Return [X, Y] of the center of cell containing provided text 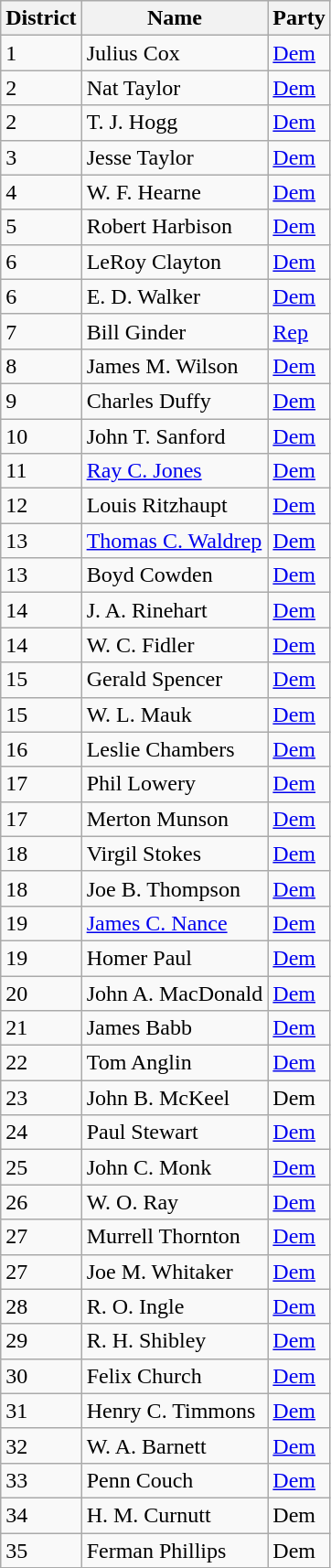
Jesse Taylor [175, 157]
Murrell Thornton [175, 1237]
Paul Stewart [175, 1133]
W. C. Fidler [175, 645]
Joe B. Thompson [175, 888]
Virgil Stokes [175, 854]
W. L. Mauk [175, 714]
James M. Wilson [175, 366]
Rep [299, 331]
12 [41, 506]
8 [41, 366]
7 [41, 331]
Leslie Chambers [175, 749]
R. H. Shibley [175, 1341]
25 [41, 1167]
Merton Munson [175, 819]
Boyd Cowden [175, 575]
John T. Sanford [175, 436]
Ray C. Jones [175, 471]
Nat Taylor [175, 88]
22 [41, 1063]
1 [41, 53]
11 [41, 471]
4 [41, 192]
21 [41, 1028]
5 [41, 227]
Bill Ginder [175, 331]
Ferman Phillips [175, 1551]
35 [41, 1551]
23 [41, 1098]
R. O. Ingle [175, 1306]
T. J. Hogg [175, 123]
Joe M. Whitaker [175, 1272]
Henry C. Timmons [175, 1411]
James C. Nance [175, 923]
E. D. Walker [175, 296]
Felix Church [175, 1376]
Charles Duffy [175, 401]
J. A. Rinehart [175, 610]
26 [41, 1202]
Penn Couch [175, 1480]
Tom Anglin [175, 1063]
29 [41, 1341]
33 [41, 1480]
Party [299, 18]
9 [41, 401]
34 [41, 1515]
31 [41, 1411]
24 [41, 1133]
LeRoy Clayton [175, 262]
Name [175, 18]
W. F. Hearne [175, 192]
John A. MacDonald [175, 993]
Phil Lowery [175, 784]
Gerald Spencer [175, 680]
10 [41, 436]
3 [41, 157]
28 [41, 1306]
District [41, 18]
Julius Cox [175, 53]
John B. McKeel [175, 1098]
Robert Harbison [175, 227]
W. A. Barnett [175, 1445]
James Babb [175, 1028]
Homer Paul [175, 958]
16 [41, 749]
W. O. Ray [175, 1202]
John C. Monk [175, 1167]
Thomas C. Waldrep [175, 541]
20 [41, 993]
H. M. Curnutt [175, 1515]
30 [41, 1376]
32 [41, 1445]
Louis Ritzhaupt [175, 506]
